Detect which cell encompasses the target text, then output its (X, Y) center coordinate. 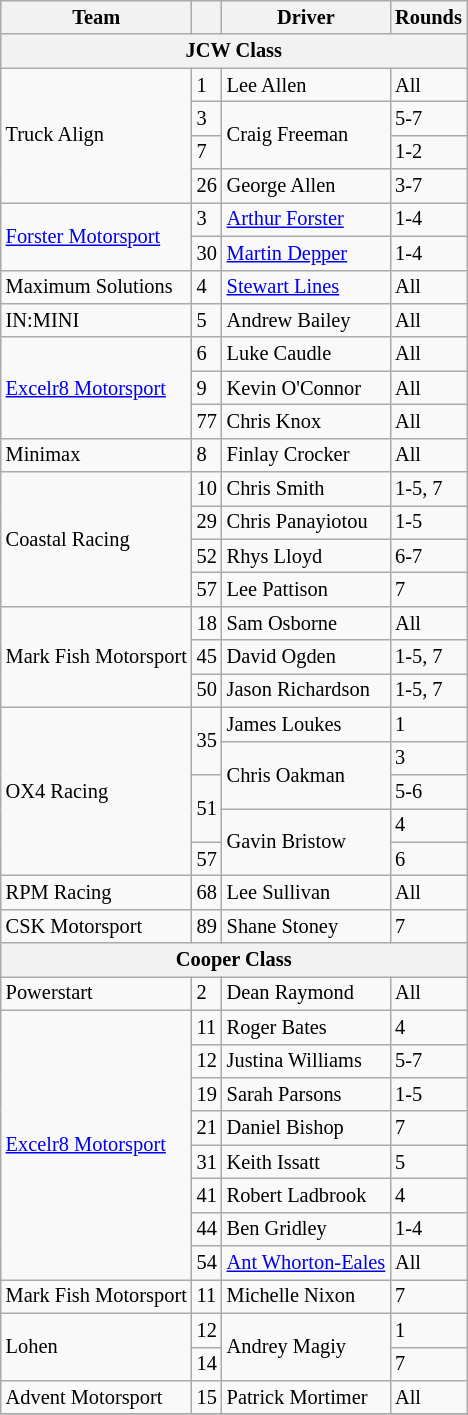
Justina Williams (306, 1061)
51 (207, 808)
Arthur Forster (306, 219)
8 (207, 455)
IN:MINI (96, 320)
Robert Ladbrook (306, 1195)
Kevin O'Connor (306, 388)
Advent Motorsport (96, 1397)
1-2 (428, 152)
Minimax (96, 455)
Chris Knox (306, 421)
Patrick Mortimer (306, 1397)
Finlay Crocker (306, 455)
29 (207, 522)
52 (207, 556)
54 (207, 1263)
Sam Osborne (306, 623)
Chris Smith (306, 489)
Shane Stoney (306, 926)
Team (96, 17)
Truck Align (96, 136)
19 (207, 1094)
Chris Oakman (306, 774)
Powerstart (96, 993)
Ben Gridley (306, 1229)
Coastal Racing (96, 540)
RPM Racing (96, 892)
45 (207, 657)
David Ogden (306, 657)
Stewart Lines (306, 287)
9 (207, 388)
Martin Depper (306, 253)
44 (207, 1229)
Maximum Solutions (96, 287)
Dean Raymond (306, 993)
Lee Sullivan (306, 892)
CSK Motorsport (96, 926)
77 (207, 421)
Michelle Nixon (306, 1296)
George Allen (306, 186)
Driver (306, 17)
OX4 Racing (96, 791)
Daniel Bishop (306, 1128)
JCW Class (234, 51)
Forster Motorsport (96, 236)
Roger Bates (306, 1027)
26 (207, 186)
3-7 (428, 186)
10 (207, 489)
Cooper Class (234, 960)
14 (207, 1364)
35 (207, 740)
Sarah Parsons (306, 1094)
21 (207, 1128)
Jason Richardson (306, 690)
30 (207, 253)
Luke Caudle (306, 354)
15 (207, 1397)
Craig Freeman (306, 134)
68 (207, 892)
Rounds (428, 17)
Lee Pattison (306, 589)
18 (207, 623)
Rhys Lloyd (306, 556)
Andrey Magiy (306, 1346)
Chris Panayiotou (306, 522)
Lohen (96, 1346)
Ant Whorton-Eales (306, 1263)
Lee Allen (306, 85)
89 (207, 926)
5-6 (428, 791)
6-7 (428, 556)
50 (207, 690)
James Loukes (306, 724)
Andrew Bailey (306, 320)
41 (207, 1195)
2 (207, 993)
Gavin Bristow (306, 842)
31 (207, 1162)
Keith Issatt (306, 1162)
